Scan for the cell matching the given text and deliver its [X, Y] coordinate at center. 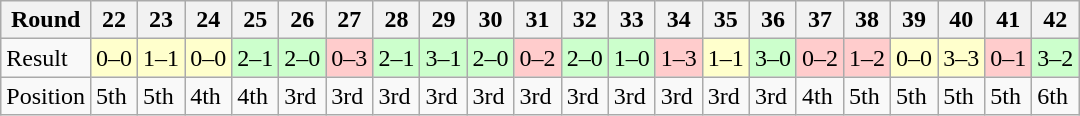
33 [632, 20]
28 [396, 20]
29 [444, 20]
1–3 [678, 58]
Position [46, 96]
42 [1056, 20]
3–3 [962, 58]
25 [256, 20]
3–0 [772, 58]
0–3 [350, 58]
1–2 [868, 58]
36 [772, 20]
38 [868, 20]
Result [46, 58]
3–2 [1056, 58]
35 [726, 20]
27 [350, 20]
32 [584, 20]
23 [162, 20]
39 [914, 20]
40 [962, 20]
34 [678, 20]
24 [208, 20]
3–1 [444, 58]
Round [46, 20]
30 [490, 20]
31 [538, 20]
26 [302, 20]
6th [1056, 96]
1–0 [632, 58]
0–1 [1008, 58]
22 [114, 20]
41 [1008, 20]
37 [820, 20]
